From the cell containing the given text, extract its center point as [X, Y] coordinate. 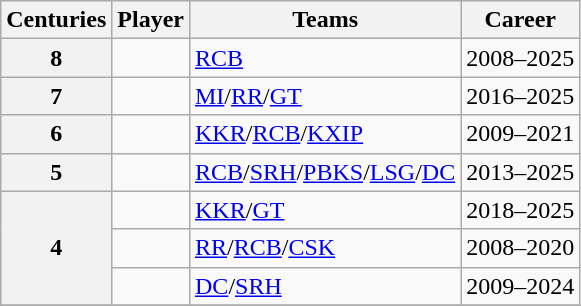
Player [151, 20]
2013–2025 [520, 172]
2009–2021 [520, 134]
DC/SRH [324, 286]
Centuries [56, 20]
4 [56, 248]
KKR/GT [324, 210]
RR/RCB/CSK [324, 248]
RCB [324, 58]
2016–2025 [520, 96]
2018–2025 [520, 210]
8 [56, 58]
KKR/RCB/KXIP [324, 134]
2009–2024 [520, 286]
2008–2020 [520, 248]
MI/RR/GT [324, 96]
Teams [324, 20]
2008–2025 [520, 58]
5 [56, 172]
6 [56, 134]
RCB/SRH/PBKS/LSG/DC [324, 172]
7 [56, 96]
Career [520, 20]
